Determine the [X, Y] coordinate at the center of the cell enclosing the given text.  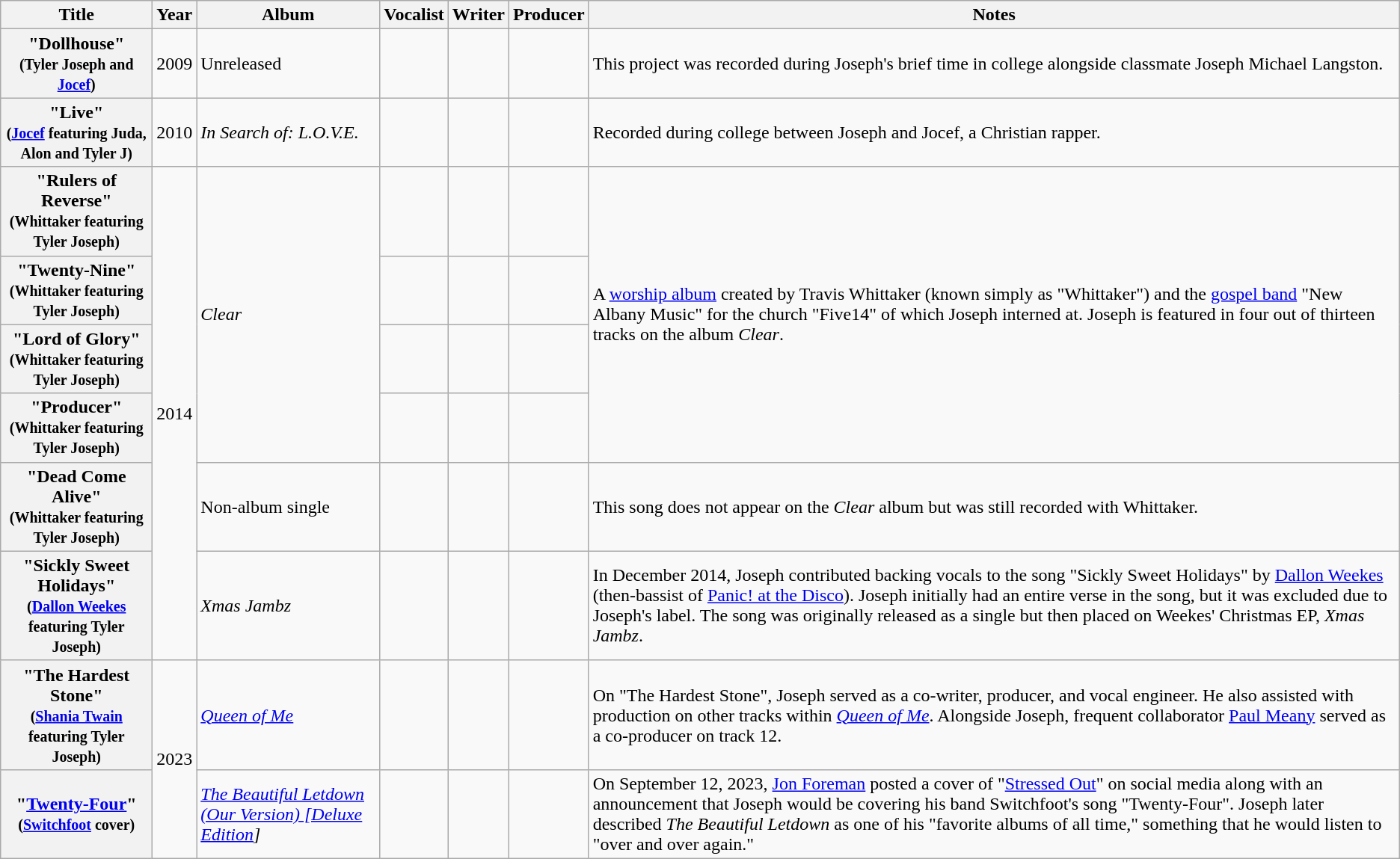
Vocalist [414, 15]
Notes [994, 15]
2014 [175, 413]
Writer [479, 15]
Recorded during college between Joseph and Jocef, a Christian rapper. [994, 132]
2009 [175, 64]
"The Hardest Stone" (Shania Twain featuring Tyler Joseph) [76, 715]
Year [175, 15]
"Lord of Glory"(Whittaker featuring Tyler Joseph) [76, 359]
"Rulers of Reverse"(Whittaker featuring Tyler Joseph) [76, 211]
Unreleased [289, 64]
In Search of: L.O.V.E. [289, 132]
Queen of Me [289, 715]
"Dollhouse"(Tyler Joseph and Jocef) [76, 64]
"Dead Come Alive"(Whittaker featuring Tyler Joseph) [76, 507]
2010 [175, 132]
Album [289, 15]
"Live"(Jocef featuring Juda, Alon and Tyler J) [76, 132]
2023 [175, 760]
Title [76, 15]
The Beautiful Letdown (Our Version) [Deluxe Edition] [289, 813]
Non-album single [289, 507]
"Twenty-Nine"(Whittaker featuring Tyler Joseph) [76, 290]
Xmas Jambz [289, 606]
"Twenty-Four" (Switchfoot cover) [76, 813]
Producer [549, 15]
"Producer"(Whittaker featuring Tyler Joseph) [76, 428]
"Sickly Sweet Holidays"(Dallon Weekes featuring Tyler Joseph) [76, 606]
Clear [289, 314]
This project was recorded during Joseph's brief time in college alongside classmate Joseph Michael Langston. [994, 64]
This song does not appear on the Clear album but was still recorded with Whittaker. [994, 507]
